Output the [X, Y] coordinate of the center of the cell containing the given text.  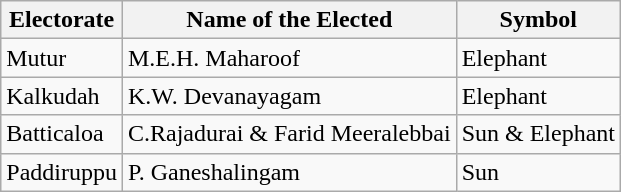
P. Ganeshalingam [289, 172]
C.Rajadurai & Farid Meeralebbai [289, 134]
Batticaloa [62, 134]
Sun & Elephant [538, 134]
Sun [538, 172]
Electorate [62, 20]
M.E.H. Maharoof [289, 58]
K.W. Devanayagam [289, 96]
Paddiruppu [62, 172]
Mutur [62, 58]
Name of the Elected [289, 20]
Kalkudah [62, 96]
Symbol [538, 20]
